Extract the [X, Y] coordinate from the center of the cell holding the provided text.  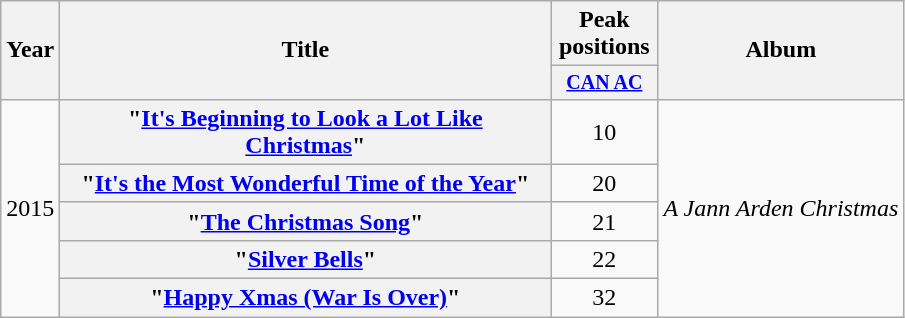
"The Christmas Song" [306, 221]
A Jann Arden Christmas [781, 208]
Peak positions [604, 34]
Year [30, 50]
"It's Beginning to Look a Lot Like Christmas" [306, 132]
Album [781, 50]
22 [604, 259]
20 [604, 183]
"It's the Most Wonderful Time of the Year" [306, 183]
"Silver Bells" [306, 259]
CAN AC [604, 82]
32 [604, 298]
10 [604, 132]
Title [306, 50]
2015 [30, 208]
21 [604, 221]
"Happy Xmas (War Is Over)" [306, 298]
